For the text-containing cell, return its midpoint in (X, Y) coordinate format. 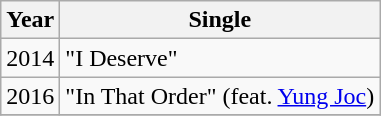
Year (30, 20)
2014 (30, 58)
2016 (30, 96)
"In That Order" (feat. Yung Joc) (220, 96)
"I Deserve" (220, 58)
Single (220, 20)
